Capture the cell that displays the provided text and extract its [X, Y] central coordinate. 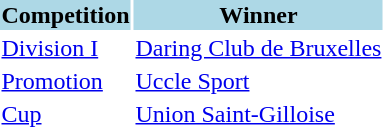
Uccle Sport [258, 81]
Winner [258, 15]
Competition [66, 15]
Promotion [66, 81]
Daring Club de Bruxelles [258, 48]
Division I [66, 48]
